Identify which cell holds the provided text, then report its [x, y] central coordinate. 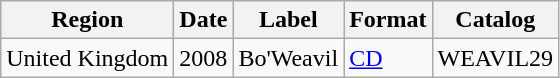
Region [88, 20]
Format [388, 20]
WEAVIL29 [496, 58]
Bo'Weavil [288, 58]
CD [388, 58]
Label [288, 20]
United Kingdom [88, 58]
Date [204, 20]
Catalog [496, 20]
2008 [204, 58]
